Capture the cell that displays the provided text and extract its (x, y) central coordinate. 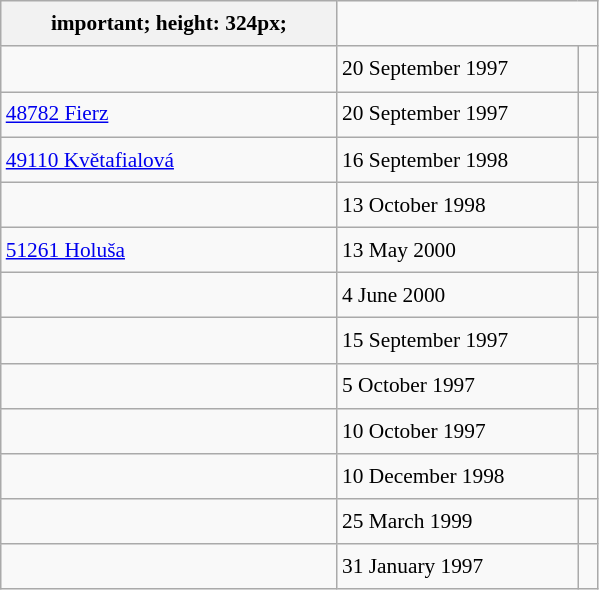
10 October 1997 (458, 430)
4 June 2000 (458, 296)
16 September 1998 (458, 160)
13 May 2000 (458, 250)
49110 Květafialová (169, 160)
25 March 1999 (458, 522)
31 January 1997 (458, 566)
5 October 1997 (458, 386)
51261 Holuša (169, 250)
13 October 1998 (458, 204)
important; height: 324px; (169, 24)
10 December 1998 (458, 476)
48782 Fierz (169, 114)
15 September 1997 (458, 340)
